Locate the cell with the specified text and output its [X, Y] center coordinate. 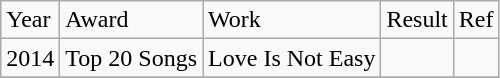
2014 [30, 58]
Award [132, 20]
Ref [476, 20]
Love Is Not Easy [292, 58]
Result [417, 20]
Year [30, 20]
Top 20 Songs [132, 58]
Work [292, 20]
